Return [X, Y] of the center of cell containing provided text 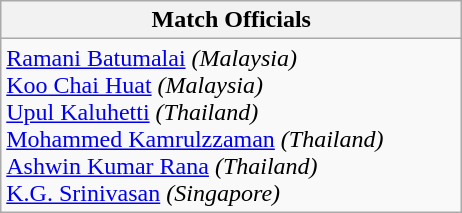
Match Officials [232, 20]
